From the cell containing the given text, extract its center point as [x, y] coordinate. 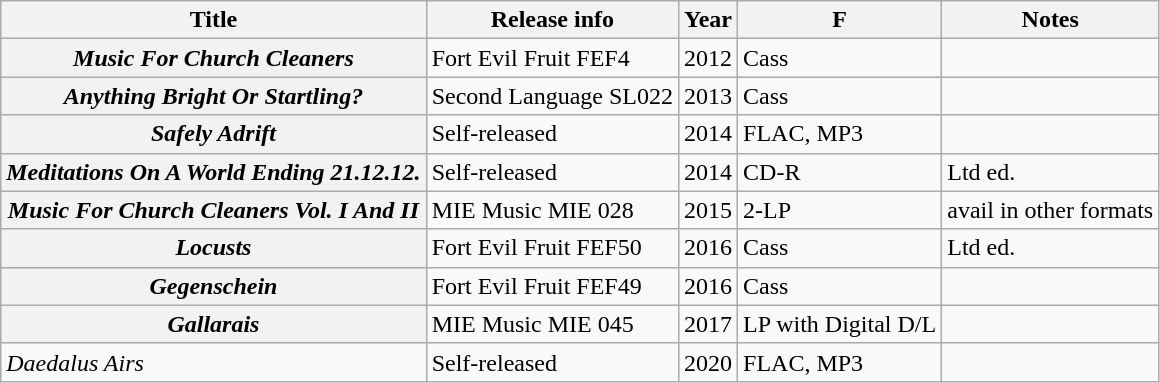
Gallarais [214, 324]
CD-R [840, 172]
Gegenschein [214, 286]
2020 [708, 362]
F [840, 20]
Music For Church Cleaners Vol. I And II [214, 210]
Second Language SL022 [552, 96]
LP with Digital D/L [840, 324]
Daedalus Airs [214, 362]
2-LP [840, 210]
Year [708, 20]
Fort Evil Fruit FEF50 [552, 248]
Notes [1050, 20]
Anything Bright Or Startling? [214, 96]
Fort Evil Fruit FEF49 [552, 286]
Meditations On A World Ending 21.12.12. [214, 172]
2013 [708, 96]
Title [214, 20]
2015 [708, 210]
MIE Music MIE 045 [552, 324]
2017 [708, 324]
Safely Adrift [214, 134]
Release info [552, 20]
avail in other formats [1050, 210]
MIE Music MIE 028 [552, 210]
Music For Church Cleaners [214, 58]
2012 [708, 58]
Fort Evil Fruit FEF4 [552, 58]
Locusts [214, 248]
